Provide the (x, y) coordinate of the cell's center where the given text is located.  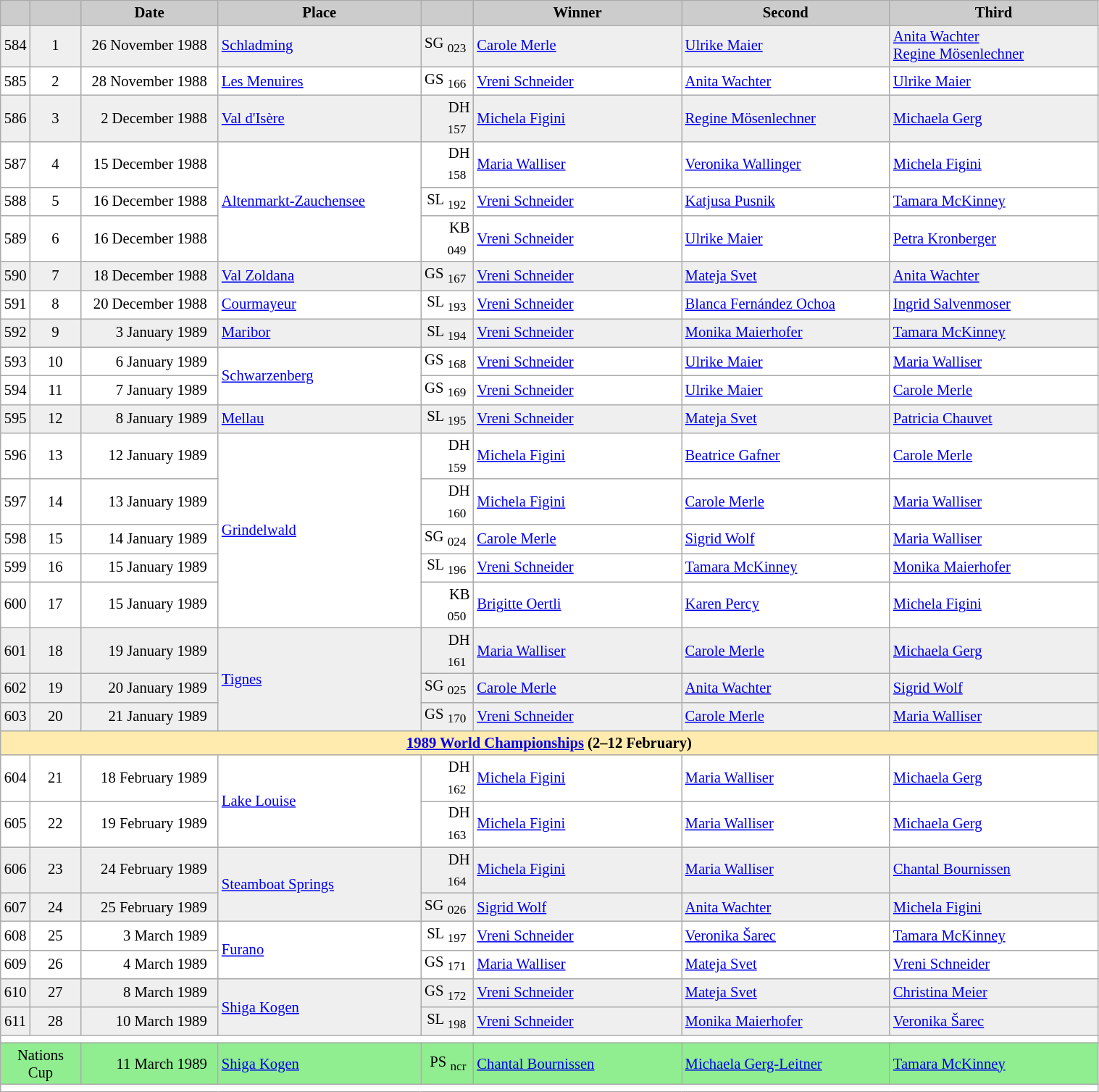
GS 172 (448, 993)
14 January 1989 (149, 539)
Ingrid Salvenmoser (994, 304)
597 (16, 501)
SL 196 (448, 567)
16 (55, 567)
18 December 1988 (149, 275)
18 February 1989 (149, 778)
GS 166 (448, 81)
Lake Louise (319, 801)
11 March 1989 (149, 1064)
Brigitte Oertli (577, 604)
8 January 1989 (149, 419)
17 (55, 604)
25 February 1989 (149, 907)
18 (55, 651)
15 (55, 539)
DH 161 (448, 651)
20 December 1988 (149, 304)
1989 World Championships (2–12 February) (549, 743)
Val d'Isère (319, 117)
10 March 1989 (149, 1022)
GS 171 (448, 964)
595 (16, 419)
Third (994, 12)
DH 164 (448, 870)
591 (16, 304)
8 (55, 304)
24 February 1989 (149, 870)
27 (55, 993)
609 (16, 964)
604 (16, 778)
4 (55, 164)
Furano (319, 949)
9 (55, 333)
Katjusa Pusnik (785, 201)
Regine Mösenlechner (785, 117)
585 (16, 81)
6 (55, 239)
3 January 1989 (149, 333)
13 January 1989 (149, 501)
Date (149, 12)
SG 025 (448, 687)
19 (55, 687)
6 January 1989 (149, 361)
SL 194 (448, 333)
Second (785, 12)
21 (55, 778)
26 (55, 964)
KB 050 (448, 604)
28 (55, 1022)
Beatrice Gafner (785, 455)
DH 160 (448, 501)
Courmayeur (319, 304)
SG 024 (448, 539)
2 December 1988 (149, 117)
DH 163 (448, 823)
25 (55, 935)
588 (16, 201)
SL 198 (448, 1022)
Patricia Chauvet (994, 419)
DH 162 (448, 778)
SL 197 (448, 935)
Anita Wachter Regine Mösenlechner (994, 46)
584 (16, 46)
Steamboat Springs (319, 884)
Tignes (319, 679)
10 (55, 361)
586 (16, 117)
608 (16, 935)
592 (16, 333)
SL 192 (448, 201)
3 March 1989 (149, 935)
Winner (577, 12)
GS 170 (448, 716)
610 (16, 993)
599 (16, 567)
21 January 1989 (149, 716)
Mellau (319, 419)
601 (16, 651)
GS 167 (448, 275)
SL 195 (448, 419)
Petra Kronberger (994, 239)
598 (16, 539)
28 November 1988 (149, 81)
590 (16, 275)
14 (55, 501)
602 (16, 687)
Schladming (319, 46)
12 January 1989 (149, 455)
Christina Meier (994, 993)
15 December 1988 (149, 164)
13 (55, 455)
PS ncr (448, 1064)
593 (16, 361)
607 (16, 907)
605 (16, 823)
24 (55, 907)
611 (16, 1022)
Karen Percy (785, 604)
KB 049 (448, 239)
22 (55, 823)
Veronika Wallinger (785, 164)
587 (16, 164)
23 (55, 870)
Schwarzenberg (319, 375)
Val Zoldana (319, 275)
606 (16, 870)
603 (16, 716)
GS 168 (448, 361)
2 (55, 81)
596 (16, 455)
1 (55, 46)
DH 159 (448, 455)
DH 157 (448, 117)
Place (319, 12)
19 January 1989 (149, 651)
594 (16, 390)
19 February 1989 (149, 823)
589 (16, 239)
5 (55, 201)
7 (55, 275)
26 November 1988 (149, 46)
11 (55, 390)
Les Menuires (319, 81)
GS 169 (448, 390)
Blanca Fernández Ochoa (785, 304)
4 March 1989 (149, 964)
SG 026 (448, 907)
20 January 1989 (149, 687)
3 (55, 117)
Altenmarkt-Zauchensee (319, 201)
Nations Cup (41, 1064)
7 January 1989 (149, 390)
600 (16, 604)
Grindelwald (319, 530)
8 March 1989 (149, 993)
SG 023 (448, 46)
Maribor (319, 333)
DH 158 (448, 164)
Michaela Gerg-Leitner (785, 1064)
20 (55, 716)
SL 193 (448, 304)
12 (55, 419)
